Determine the (x, y) coordinate at the center of the cell enclosing the given text.  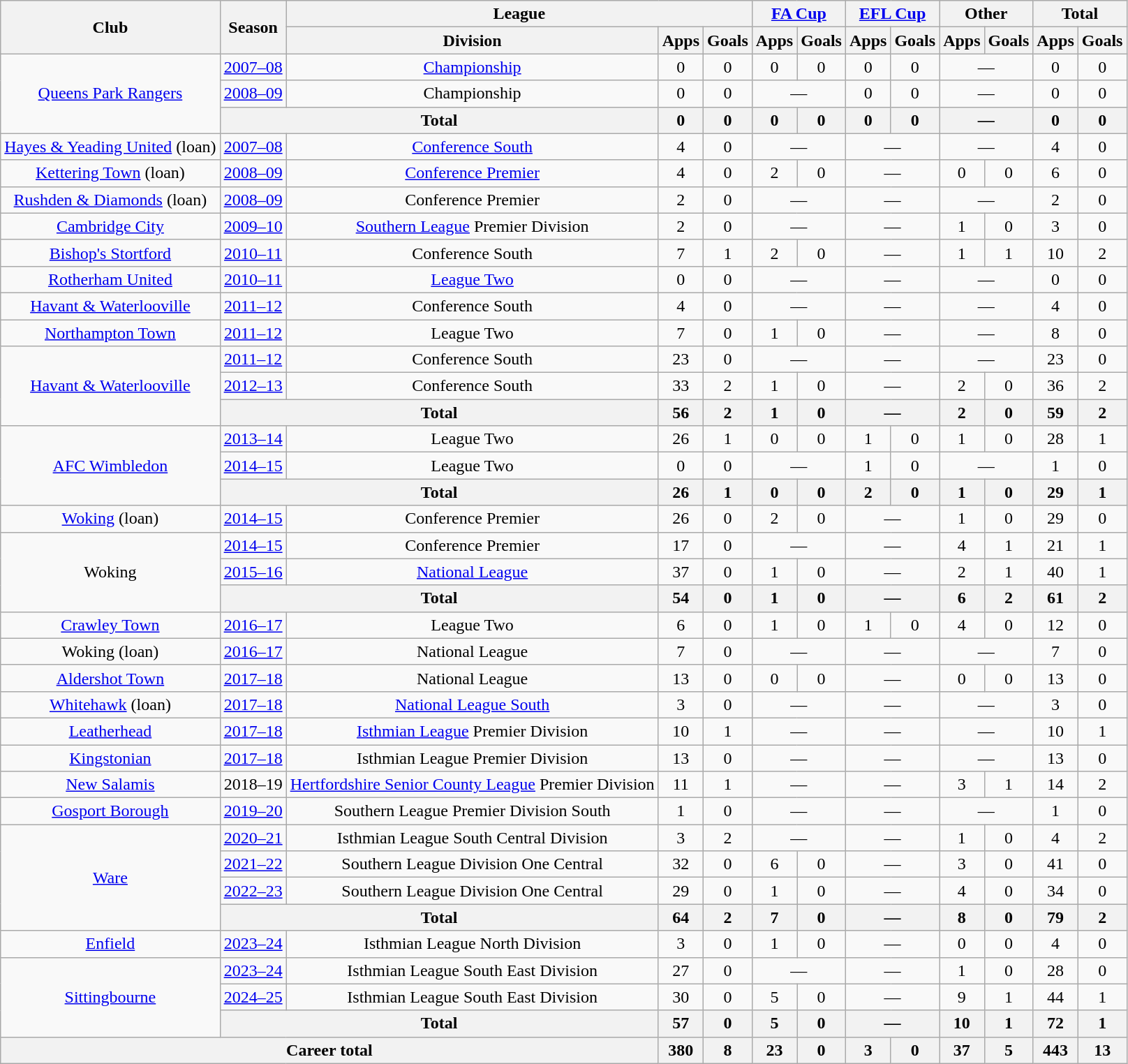
44 (1055, 997)
FA Cup (799, 14)
12 (1055, 625)
Kettering Town (loan) (110, 173)
New Salamis (110, 785)
AFC Wimbledon (110, 466)
Queens Park Rangers (110, 94)
33 (681, 386)
79 (1055, 917)
30 (681, 997)
2012–13 (253, 386)
17 (681, 545)
Sittingbourne (110, 997)
34 (1055, 891)
41 (1055, 864)
2021–22 (253, 864)
Bishop's Stortford (110, 253)
2024–25 (253, 997)
Rotherham United (110, 279)
36 (1055, 386)
54 (681, 598)
Hayes & Yeading United (loan) (110, 147)
Career total (329, 1050)
2009–10 (253, 226)
32 (681, 864)
2020–21 (253, 838)
Aldershot Town (110, 678)
59 (1055, 413)
Whitehawk (loan) (110, 704)
Crawley Town (110, 625)
Season (253, 27)
Isthmian League North Division (472, 944)
Division (472, 40)
Southern League Premier Division South (472, 811)
2015–16 (253, 572)
Woking (110, 572)
EFL Cup (892, 14)
57 (681, 1024)
Other (986, 14)
21 (1055, 545)
9 (962, 997)
64 (681, 917)
14 (1055, 785)
League (519, 14)
40 (1055, 572)
11 (681, 785)
National League South (472, 704)
Club (110, 27)
Enfield (110, 944)
72 (1055, 1024)
27 (681, 970)
Southern League Premier Division (472, 226)
443 (1055, 1050)
Leatherhead (110, 731)
56 (681, 413)
2013–14 (253, 439)
2019–20 (253, 811)
Isthmian League South Central Division (472, 838)
Hertfordshire Senior County League Premier Division (472, 785)
Northampton Town (110, 333)
Kingstonian (110, 758)
61 (1055, 598)
2022–23 (253, 891)
2018–19 (253, 785)
Gosport Borough (110, 811)
Cambridge City (110, 226)
Ware (110, 878)
380 (681, 1050)
Rushden & Diamonds (loan) (110, 200)
